Identify which cell holds the provided text, then report its (X, Y) central coordinate. 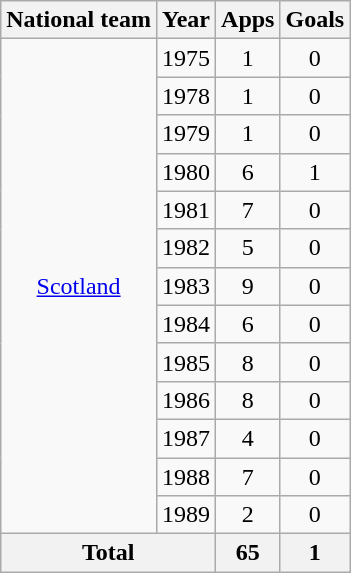
Total (108, 553)
1979 (186, 134)
Apps (248, 20)
65 (248, 553)
2 (248, 515)
1988 (186, 477)
9 (248, 286)
Goals (315, 20)
1985 (186, 362)
5 (248, 248)
1983 (186, 286)
1981 (186, 210)
1982 (186, 248)
Year (186, 20)
1975 (186, 58)
1986 (186, 400)
1984 (186, 324)
1980 (186, 172)
National team (79, 20)
4 (248, 438)
1978 (186, 96)
1987 (186, 438)
1989 (186, 515)
Scotland (79, 286)
